Determine the (x, y) coordinate at the center of the cell enclosing the given text.  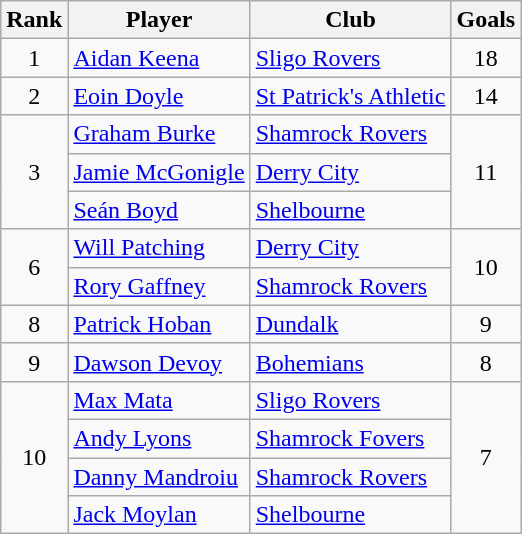
Max Mata (159, 400)
St Patrick's Athletic (350, 96)
Graham Burke (159, 134)
7 (486, 457)
Dundalk (350, 324)
Shamrock Fovers (350, 438)
Aidan Keena (159, 58)
Danny Mandroiu (159, 477)
Jack Moylan (159, 515)
Rory Gaffney (159, 286)
Andy Lyons (159, 438)
2 (34, 96)
Rank (34, 20)
18 (486, 58)
Seán Boyd (159, 210)
6 (34, 267)
Dawson Devoy (159, 362)
Bohemians (350, 362)
1 (34, 58)
11 (486, 172)
Player (159, 20)
Goals (486, 20)
3 (34, 172)
Patrick Hoban (159, 324)
Club (350, 20)
14 (486, 96)
Will Patching (159, 248)
Jamie McGonigle (159, 172)
Eoin Doyle (159, 96)
